Find where the given text appears and provide that cell's center as (X, Y) coordinate. 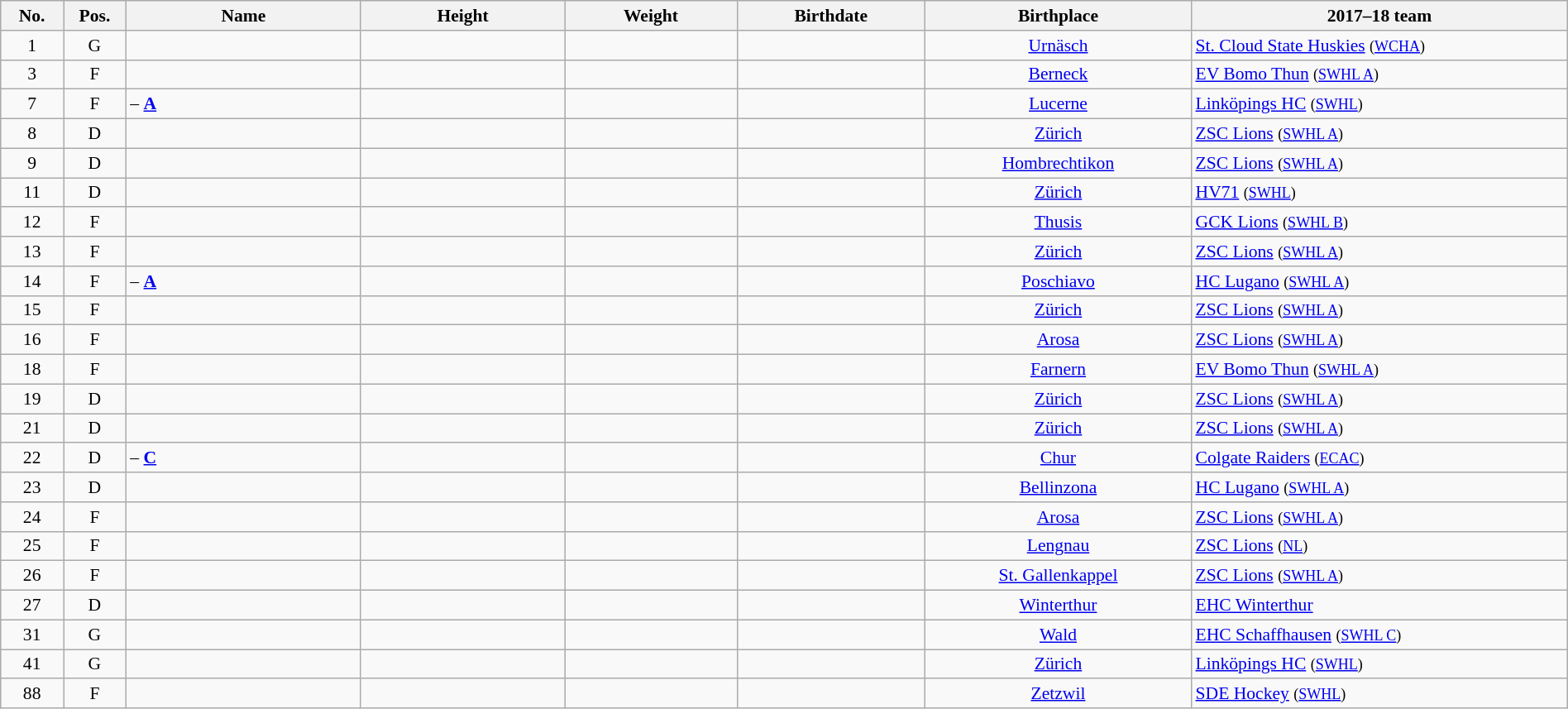
GCK Lions (SWHL B) (1379, 223)
Hombrechtikon (1058, 163)
Height (462, 16)
14 (32, 281)
23 (32, 487)
2017–18 team (1379, 16)
22 (32, 458)
18 (32, 370)
11 (32, 193)
HV71 (SWHL) (1379, 193)
16 (32, 340)
SDE Hockey (SWHL) (1379, 694)
13 (32, 252)
ZSC Lions (NL) (1379, 546)
Birthdate (830, 16)
Berneck (1058, 74)
3 (32, 74)
Winterthur (1058, 606)
26 (32, 576)
St. Cloud State Huskies (WCHA) (1379, 46)
1 (32, 46)
Name (243, 16)
12 (32, 223)
41 (32, 664)
St. Gallenkappel (1058, 576)
9 (32, 163)
EHC Schaffhausen (SWHL C) (1379, 635)
Farnern (1058, 370)
Birthplace (1058, 16)
No. (32, 16)
88 (32, 694)
31 (32, 635)
Weight (651, 16)
15 (32, 310)
Lucerne (1058, 104)
24 (32, 517)
Colgate Raiders (ECAC) (1379, 458)
Pos. (95, 16)
Urnäsch (1058, 46)
Wald (1058, 635)
8 (32, 134)
21 (32, 429)
25 (32, 546)
7 (32, 104)
Bellinzona (1058, 487)
Thusis (1058, 223)
– C (243, 458)
Lengnau (1058, 546)
Chur (1058, 458)
19 (32, 399)
EHC Winterthur (1379, 606)
Poschiavo (1058, 281)
27 (32, 606)
Zetzwil (1058, 694)
